Return the (X, Y) coordinate for the center point of the cell that contains the specified text.  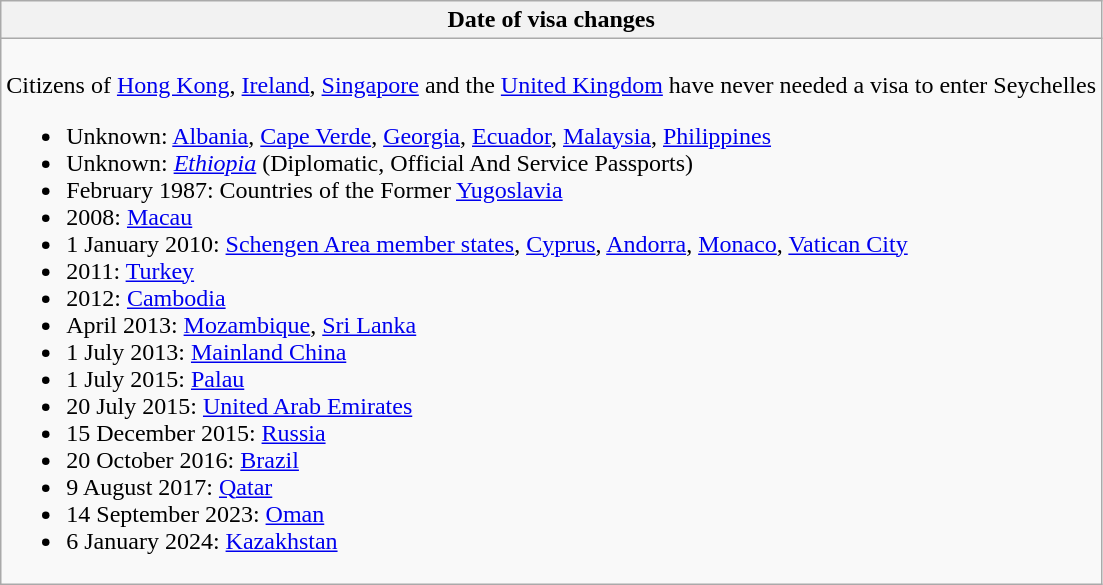
Date of visa changes (552, 20)
